Pinpoint the cell where the given text exists, returning its (X, Y) midpoint coordinate. 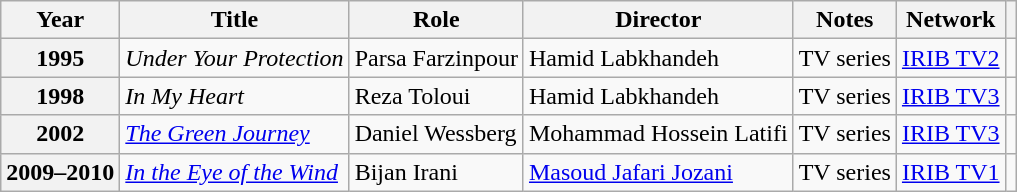
IRIB TV2 (950, 58)
2002 (60, 134)
Daniel Wessberg (436, 134)
Title (234, 20)
In My Heart (234, 96)
Role (436, 20)
1998 (60, 96)
2009–2010 (60, 172)
Reza Toloui (436, 96)
Mohammad Hossein Latifi (658, 134)
The Green Journey (234, 134)
Parsa Farzinpour (436, 58)
In the Eye of the Wind (234, 172)
1995 (60, 58)
Year (60, 20)
Notes (844, 20)
Under Your Protection (234, 58)
Director (658, 20)
IRIB TV1 (950, 172)
Masoud Jafari Jozani (658, 172)
Bijan Irani (436, 172)
Network (950, 20)
